Find where the given text appears and provide that cell's center as [x, y] coordinate. 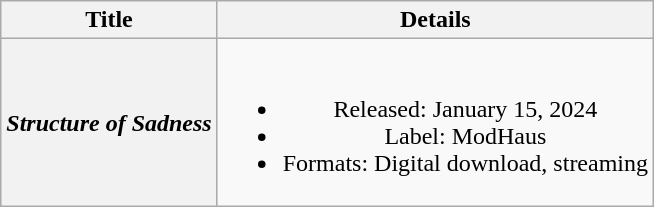
Structure of Sadness [109, 122]
Title [109, 20]
Details [435, 20]
Released: January 15, 2024Label: ModHausFormats: Digital download, streaming [435, 122]
